Return the (X, Y) coordinate for the center point of the cell that contains the specified text.  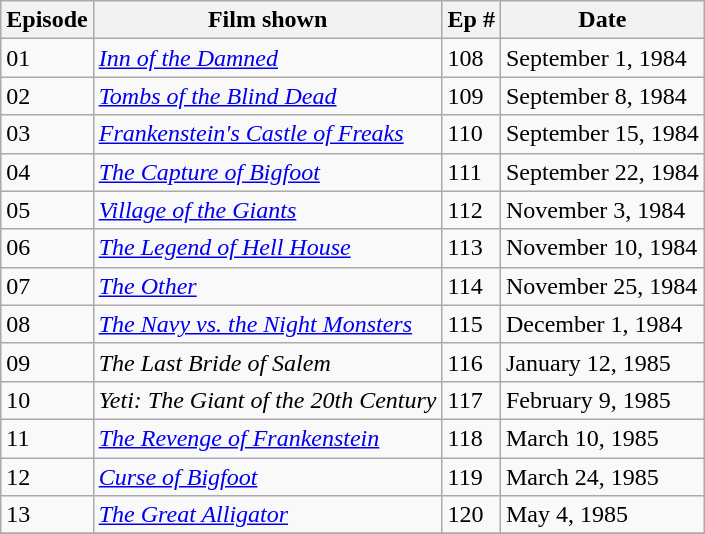
The Legend of Hell House (268, 248)
December 1, 1984 (602, 324)
Episode (47, 20)
The Great Alligator (268, 515)
September 22, 1984 (602, 172)
Frankenstein's Castle of Freaks (268, 134)
109 (471, 96)
November 25, 1984 (602, 286)
Curse of Bigfoot (268, 477)
120 (471, 515)
08 (47, 324)
February 9, 1985 (602, 400)
01 (47, 58)
Film shown (268, 20)
05 (47, 210)
May 4, 1985 (602, 515)
Tombs of the Blind Dead (268, 96)
110 (471, 134)
November 3, 1984 (602, 210)
Date (602, 20)
114 (471, 286)
September 15, 1984 (602, 134)
10 (47, 400)
Village of the Giants (268, 210)
119 (471, 477)
The Revenge of Frankenstein (268, 438)
04 (47, 172)
02 (47, 96)
118 (471, 438)
03 (47, 134)
Inn of the Damned (268, 58)
September 8, 1984 (602, 96)
12 (47, 477)
11 (47, 438)
The Other (268, 286)
116 (471, 362)
06 (47, 248)
The Capture of Bigfoot (268, 172)
January 12, 1985 (602, 362)
The Last Bride of Salem (268, 362)
September 1, 1984 (602, 58)
112 (471, 210)
March 24, 1985 (602, 477)
Yeti: The Giant of the 20th Century (268, 400)
108 (471, 58)
March 10, 1985 (602, 438)
The Navy vs. the Night Monsters (268, 324)
115 (471, 324)
November 10, 1984 (602, 248)
09 (47, 362)
117 (471, 400)
Ep # (471, 20)
07 (47, 286)
13 (47, 515)
111 (471, 172)
113 (471, 248)
